Provide the [X, Y] coordinate of the cell's center where the given text is located.  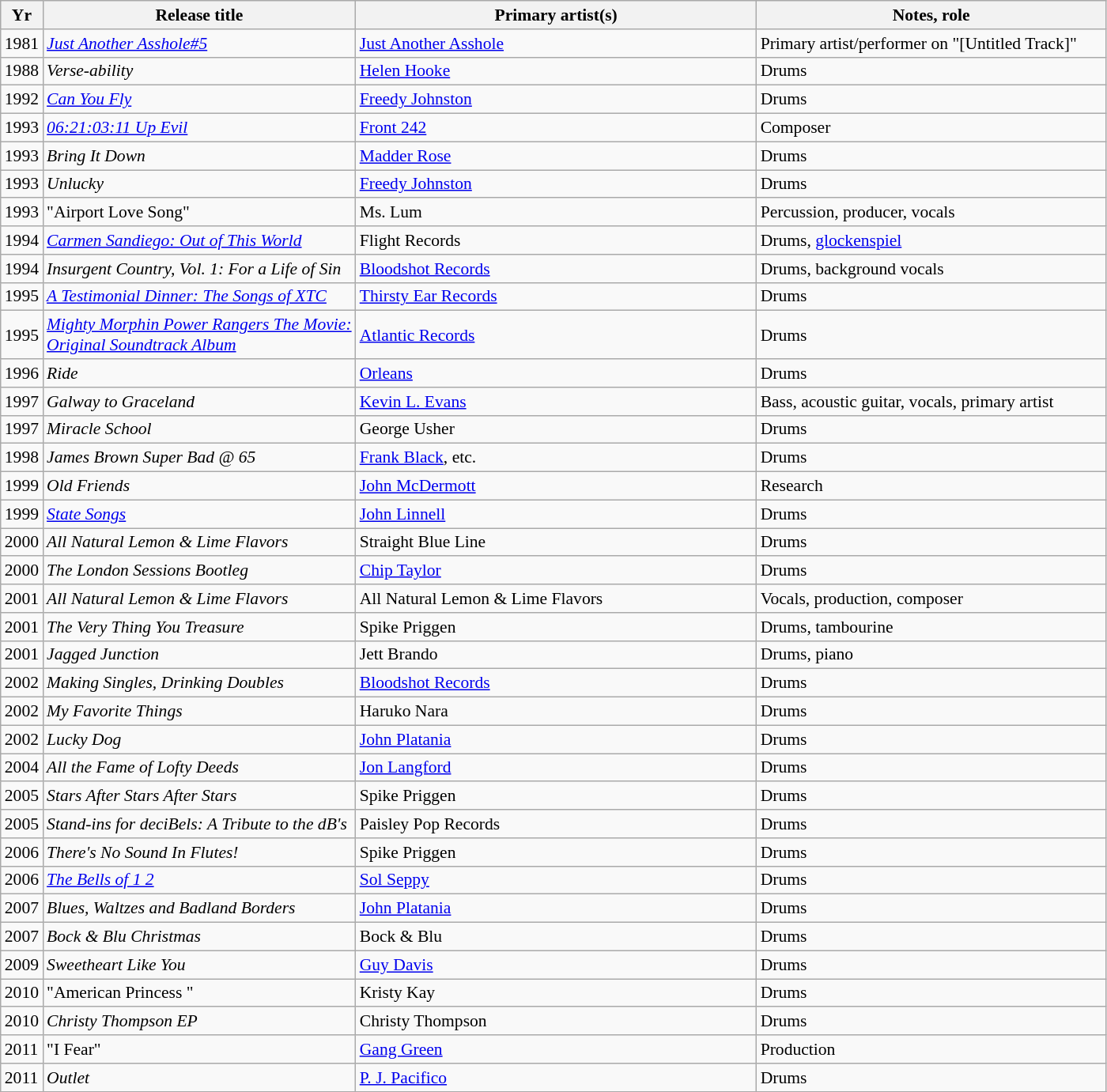
Flight Records [557, 240]
Drums, background vocals [931, 269]
P. J. Pacifico [557, 1078]
06:21:03:11 Up Evil [199, 128]
Stars After Stars After Stars [199, 796]
State Songs [199, 514]
John Linnell [557, 514]
Christy Thompson EP [199, 1022]
Ride [199, 373]
Primary artist/performer on "[Untitled Track]" [931, 43]
Drums, piano [931, 655]
Paisley Pop Records [557, 824]
Stand-ins for deciBels: A Tribute to the dB's [199, 824]
Notes, role [931, 15]
Front 242 [557, 128]
"Airport Love Song" [199, 213]
Thirsty Ear Records [557, 297]
Carmen Sandiego: Out of This World [199, 240]
Production [931, 1049]
A Testimonial Dinner: The Songs of XTC [199, 297]
1981 [22, 43]
George Usher [557, 429]
1996 [22, 373]
1992 [22, 100]
Frank Black, etc. [557, 458]
Just Another Asshole#5 [199, 43]
All the Fame of Lofty Deeds [199, 768]
Madder Rose [557, 156]
Lucky Dog [199, 739]
Sol Seppy [557, 880]
My Favorite Things [199, 712]
The Very Thing You Treasure [199, 627]
Gang Green [557, 1049]
Straight Blue Line [557, 542]
Atlantic Records [557, 335]
Verse-ability [199, 71]
2004 [22, 768]
Composer [931, 128]
Helen Hooke [557, 71]
Blues, Waltzes and Badland Borders [199, 909]
Galway to Graceland [199, 402]
Drums, tambourine [931, 627]
Bock & Blu [557, 937]
Drums, glockenspiel [931, 240]
Insurgent Country, Vol. 1: For a Life of Sin [199, 269]
"I Fear" [199, 1049]
Jon Langford [557, 768]
Guy Davis [557, 965]
Haruko Nara [557, 712]
Just Another Asshole [557, 43]
There's No Sound In Flutes! [199, 852]
Yr [22, 15]
Orleans [557, 373]
Bock & Blu Christmas [199, 937]
Miracle School [199, 429]
"American Princess " [199, 993]
Ms. Lum [557, 213]
Outlet [199, 1078]
Jagged Junction [199, 655]
Old Friends [199, 486]
1998 [22, 458]
Kevin L. Evans [557, 402]
Kristy Kay [557, 993]
Christy Thompson [557, 1022]
Primary artist(s) [557, 15]
Mighty Morphin Power Rangers The Movie:Original Soundtrack Album [199, 335]
Making Singles, Drinking Doubles [199, 683]
Unlucky [199, 184]
Research [931, 486]
Bring It Down [199, 156]
Bass, acoustic guitar, vocals, primary artist [931, 402]
Jett Brando [557, 655]
Release title [199, 15]
Sweetheart Like You [199, 965]
Percussion, producer, vocals [931, 213]
John McDermott [557, 486]
The Bells of 1 2 [199, 880]
Chip Taylor [557, 571]
Vocals, production, composer [931, 599]
The London Sessions Bootleg [199, 571]
James Brown Super Bad @ 65 [199, 458]
2009 [22, 965]
1988 [22, 71]
Can You Fly [199, 100]
